For the text-containing cell, return its midpoint in (X, Y) coordinate format. 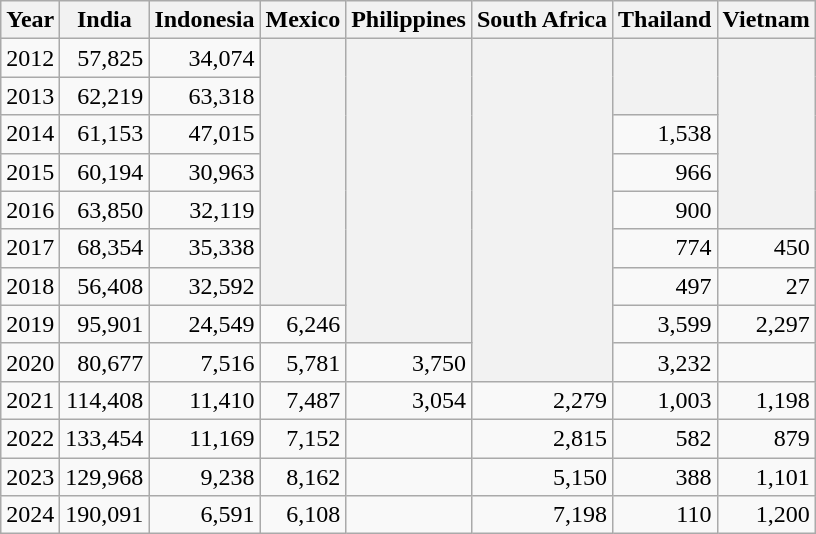
2017 (30, 248)
110 (665, 515)
2020 (30, 362)
60,194 (104, 172)
6,108 (303, 515)
966 (665, 172)
47,015 (204, 134)
Indonesia (204, 20)
South Africa (542, 20)
2,815 (542, 438)
1,101 (766, 477)
2012 (30, 58)
9,238 (204, 477)
582 (665, 438)
2019 (30, 324)
6,591 (204, 515)
32,119 (204, 210)
497 (665, 286)
57,825 (104, 58)
68,354 (104, 248)
11,169 (204, 438)
900 (665, 210)
95,901 (104, 324)
774 (665, 248)
11,410 (204, 400)
133,454 (104, 438)
7,198 (542, 515)
190,091 (104, 515)
32,592 (204, 286)
Year (30, 20)
3,232 (665, 362)
2013 (30, 96)
3,054 (409, 400)
114,408 (104, 400)
879 (766, 438)
388 (665, 477)
India (104, 20)
24,549 (204, 324)
2,297 (766, 324)
63,850 (104, 210)
1,538 (665, 134)
2,279 (542, 400)
Philippines (409, 20)
80,677 (104, 362)
1,200 (766, 515)
61,153 (104, 134)
3,599 (665, 324)
56,408 (104, 286)
Vietnam (766, 20)
7,516 (204, 362)
5,781 (303, 362)
7,487 (303, 400)
2024 (30, 515)
2022 (30, 438)
2021 (30, 400)
Thailand (665, 20)
129,968 (104, 477)
27 (766, 286)
62,219 (104, 96)
30,963 (204, 172)
8,162 (303, 477)
2014 (30, 134)
1,003 (665, 400)
1,198 (766, 400)
5,150 (542, 477)
Mexico (303, 20)
2023 (30, 477)
2015 (30, 172)
2018 (30, 286)
34,074 (204, 58)
6,246 (303, 324)
35,338 (204, 248)
2016 (30, 210)
3,750 (409, 362)
63,318 (204, 96)
450 (766, 248)
7,152 (303, 438)
